Search for the cell housing the specified text and yield its [x, y] center coordinate. 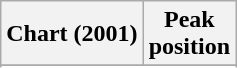
Peak position [189, 34]
Chart (2001) [72, 34]
